Determine the [x, y] coordinate at the center of the cell enclosing the given text.  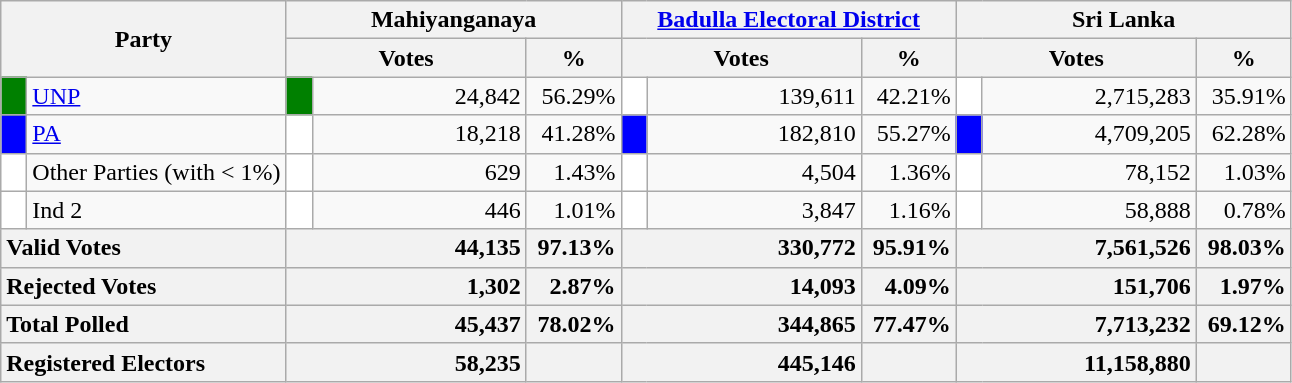
77.47% [908, 324]
PA [156, 134]
446 [419, 210]
4,504 [754, 172]
151,706 [1076, 286]
4,709,205 [1089, 134]
14,093 [741, 286]
344,865 [741, 324]
629 [419, 172]
1.43% [574, 172]
1.03% [1244, 172]
1,302 [406, 286]
330,772 [741, 248]
78,152 [1089, 172]
Rejected Votes [144, 286]
42.21% [908, 96]
11,158,880 [1076, 362]
69.12% [1244, 324]
3,847 [754, 210]
Valid Votes [144, 248]
24,842 [419, 96]
44,135 [406, 248]
18,218 [419, 134]
55.27% [908, 134]
Ind 2 [156, 210]
0.78% [1244, 210]
UNP [156, 96]
95.91% [908, 248]
Sri Lanka [1124, 20]
Registered Electors [144, 362]
Other Parties (with < 1%) [156, 172]
58,235 [406, 362]
1.97% [1244, 286]
35.91% [1244, 96]
1.01% [574, 210]
78.02% [574, 324]
1.36% [908, 172]
Total Polled [144, 324]
Badulla Electoral District [788, 20]
41.28% [574, 134]
98.03% [1244, 248]
1.16% [908, 210]
45,437 [406, 324]
56.29% [574, 96]
2,715,283 [1089, 96]
7,561,526 [1076, 248]
58,888 [1089, 210]
Mahiyanganaya [454, 20]
7,713,232 [1076, 324]
139,611 [754, 96]
62.28% [1244, 134]
2.87% [574, 286]
182,810 [754, 134]
4.09% [908, 286]
445,146 [741, 362]
Party [144, 39]
97.13% [574, 248]
